Extract the (X, Y) coordinate from the center of the cell holding the provided text.  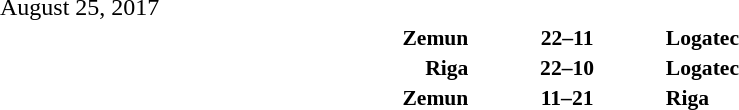
22–10 (568, 68)
22–11 (568, 38)
